For the text-containing cell, return its midpoint in (x, y) coordinate format. 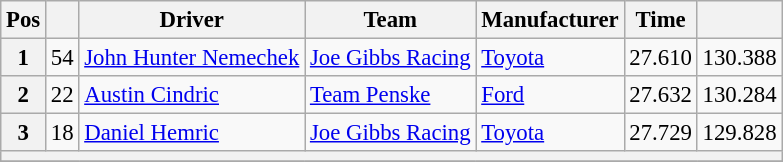
130.388 (740, 58)
Manufacturer (550, 20)
27.610 (660, 58)
Team Penske (390, 95)
54 (62, 58)
3 (24, 133)
27.729 (660, 133)
27.632 (660, 95)
Austin Cindric (192, 95)
Daniel Hemric (192, 133)
1 (24, 58)
129.828 (740, 133)
Driver (192, 20)
Team (390, 20)
Ford (550, 95)
130.284 (740, 95)
2 (24, 95)
22 (62, 95)
Pos (24, 20)
John Hunter Nemechek (192, 58)
Time (660, 20)
18 (62, 133)
